Scan for the cell matching the given text and deliver its (X, Y) coordinate at center. 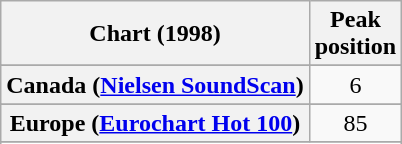
Europe (Eurochart Hot 100) (155, 123)
85 (355, 123)
6 (355, 85)
Chart (1998) (155, 34)
Peakposition (355, 34)
Canada (Nielsen SoundScan) (155, 85)
